For the text-containing cell, return its midpoint in (X, Y) coordinate format. 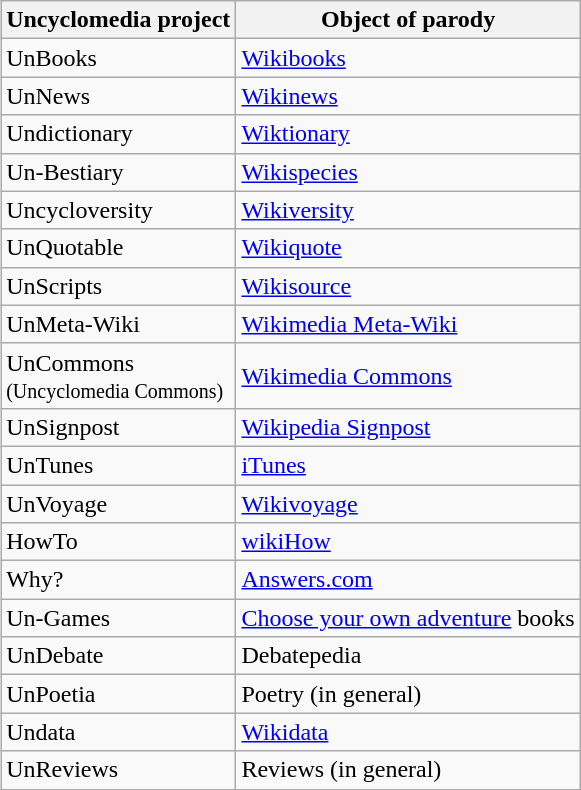
UnScripts (118, 286)
UnSignpost (118, 427)
Answers.com (408, 580)
Uncyclomedia project (118, 20)
Wikiversity (408, 210)
Wikimedia Meta-Wiki (408, 324)
UnCommons(Uncyclomedia Commons) (118, 376)
Wikipedia Signpost (408, 427)
Undata (118, 732)
UnNews (118, 96)
Why? (118, 580)
UnDebate (118, 656)
Debatepedia (408, 656)
Wikivoyage (408, 503)
iTunes (408, 465)
UnBooks (118, 58)
Un-Bestiary (118, 172)
Un-Games (118, 618)
UnMeta-Wiki (118, 324)
Wikimedia Commons (408, 376)
Object of parody (408, 20)
UnVoyage (118, 503)
UnReviews (118, 770)
Wiktionary (408, 134)
UnQuotable (118, 248)
Wikiquote (408, 248)
Wikibooks (408, 58)
HowTo (118, 542)
Choose your own adventure books (408, 618)
wikiHow (408, 542)
Reviews (in general) (408, 770)
Poetry (in general) (408, 694)
Wikisource (408, 286)
Undictionary (118, 134)
Wikinews (408, 96)
Wikispecies (408, 172)
UnPoetia (118, 694)
UnTunes (118, 465)
Uncycloversity (118, 210)
Wikidata (408, 732)
